Capture the cell that displays the provided text and extract its (x, y) central coordinate. 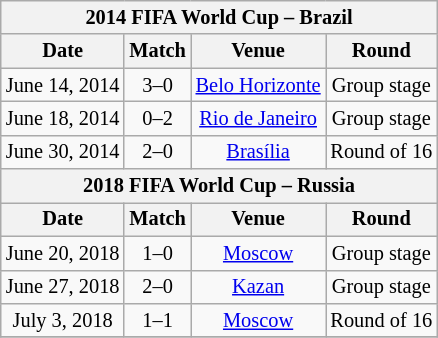
Brasília (258, 152)
2018 FIFA World Cup – Russia (219, 186)
June 14, 2014 (63, 85)
June 27, 2018 (63, 287)
Belo Horizonte (258, 85)
2014 FIFA World Cup – Brazil (219, 17)
3–0 (157, 85)
July 3, 2018 (63, 320)
Kazan (258, 287)
June 18, 2014 (63, 118)
June 30, 2014 (63, 152)
Rio de Janeiro (258, 118)
1–1 (157, 320)
0–2 (157, 118)
June 20, 2018 (63, 253)
1–0 (157, 253)
